Locate the cell with the specified text and output its [X, Y] center coordinate. 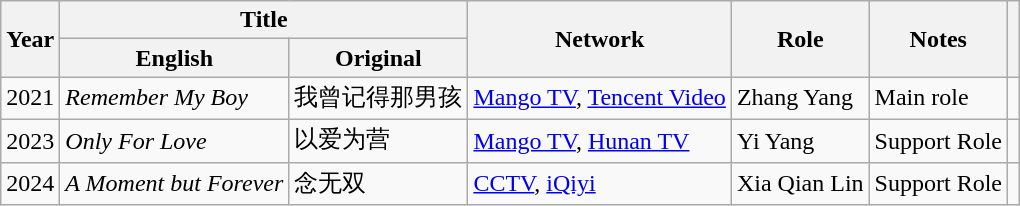
Title [264, 20]
Remember My Boy [174, 98]
Only For Love [174, 140]
Mango TV, Hunan TV [600, 140]
2024 [30, 184]
Role [800, 39]
2023 [30, 140]
Xia Qian Lin [800, 184]
Yi Yang [800, 140]
以爱为营 [378, 140]
English [174, 58]
Mango TV, Tencent Video [600, 98]
Main role [938, 98]
Notes [938, 39]
Zhang Yang [800, 98]
我曾记得那男孩 [378, 98]
Year [30, 39]
A Moment but Forever [174, 184]
Original [378, 58]
念无双 [378, 184]
Network [600, 39]
2021 [30, 98]
CCTV, iQiyi [600, 184]
